Return (x, y) of the center of cell containing provided text 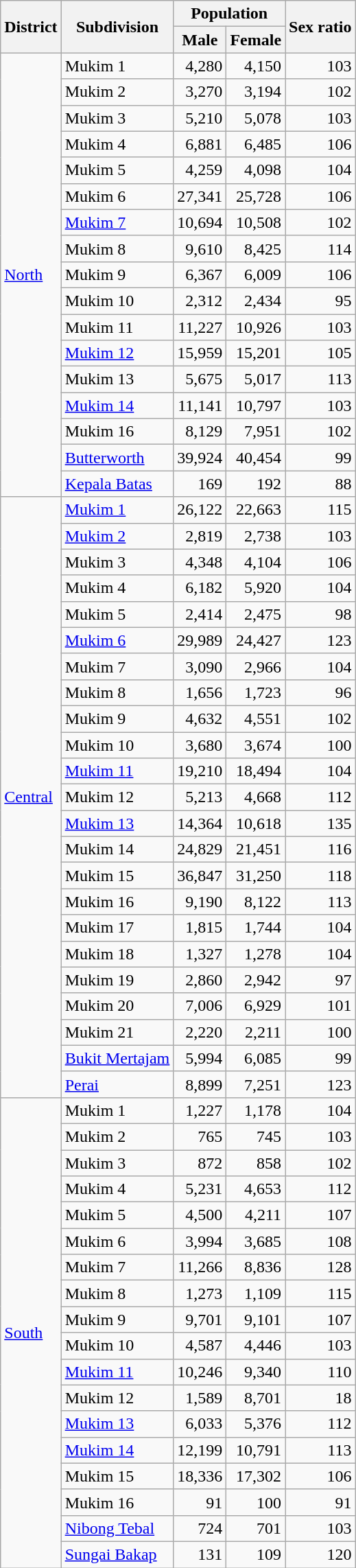
9,190 (200, 902)
Perai (117, 1084)
2,942 (256, 980)
19,210 (200, 771)
5,376 (256, 1424)
Bukit Mertajam (117, 1058)
21,451 (256, 850)
24,829 (200, 850)
12,199 (200, 1450)
5,920 (256, 588)
114 (320, 248)
Mukim 17 (117, 928)
105 (320, 353)
3,674 (256, 745)
2,414 (200, 614)
5,078 (256, 118)
131 (200, 1554)
39,924 (200, 458)
108 (320, 1241)
10,797 (256, 406)
9,101 (256, 1320)
9,701 (200, 1320)
40,454 (256, 458)
4,500 (200, 1215)
8,701 (256, 1398)
3,194 (256, 92)
135 (320, 823)
7,006 (200, 1006)
South (31, 1333)
1,278 (256, 954)
5,017 (256, 379)
6,182 (200, 588)
27,341 (200, 196)
1,744 (256, 928)
18,494 (256, 771)
1,273 (200, 1294)
2,211 (256, 1032)
101 (320, 1006)
169 (200, 484)
6,033 (200, 1424)
128 (320, 1267)
4,587 (200, 1346)
116 (320, 850)
10,694 (200, 222)
Population (229, 14)
4,551 (256, 718)
2,312 (200, 301)
5,210 (200, 118)
6,485 (256, 144)
109 (256, 1554)
Mukim 19 (117, 980)
96 (320, 692)
10,246 (200, 1372)
6,009 (256, 274)
3,994 (200, 1241)
1,109 (256, 1294)
4,280 (200, 66)
4,668 (256, 797)
1,227 (200, 1110)
36,847 (200, 876)
97 (320, 980)
2,966 (256, 666)
11,227 (200, 327)
15,959 (200, 353)
1,723 (256, 692)
5,213 (200, 797)
4,653 (256, 1189)
745 (256, 1136)
1,178 (256, 1110)
2,738 (256, 536)
1,815 (200, 928)
25,728 (256, 196)
Nibong Tebal (117, 1528)
Mukim 20 (117, 1006)
31,250 (256, 876)
6,929 (256, 1006)
26,122 (200, 510)
701 (256, 1528)
29,989 (200, 640)
6,367 (200, 274)
192 (256, 484)
6,881 (200, 144)
2,860 (200, 980)
98 (320, 614)
24,427 (256, 640)
Kepala Batas (117, 484)
8,425 (256, 248)
2,434 (256, 301)
110 (320, 1372)
Central (31, 797)
9,340 (256, 1372)
18 (320, 1398)
10,618 (256, 823)
18,336 (200, 1476)
9,610 (200, 248)
724 (200, 1528)
17,302 (256, 1476)
5,231 (200, 1189)
14,364 (200, 823)
10,508 (256, 222)
4,104 (256, 562)
8,899 (200, 1084)
4,259 (200, 170)
10,791 (256, 1450)
4,348 (200, 562)
2,475 (256, 614)
8,836 (256, 1267)
1,327 (200, 954)
120 (320, 1554)
Subdivision (117, 27)
8,122 (256, 902)
5,994 (200, 1058)
2,819 (200, 536)
3,680 (200, 745)
North (31, 274)
15,201 (256, 353)
Male (200, 40)
Mukim 18 (117, 954)
118 (320, 876)
1,589 (200, 1398)
3,090 (200, 666)
3,685 (256, 1241)
Sex ratio (320, 27)
Mukim 21 (117, 1032)
Butterworth (117, 458)
6,085 (256, 1058)
4,098 (256, 170)
Female (256, 40)
858 (256, 1163)
District (31, 27)
4,632 (200, 718)
7,251 (256, 1084)
8,129 (200, 432)
7,951 (256, 432)
10,926 (256, 327)
11,141 (200, 406)
2,220 (200, 1032)
4,150 (256, 66)
88 (320, 484)
3,270 (200, 92)
1,656 (200, 692)
22,663 (256, 510)
Sungai Bakap (117, 1554)
4,446 (256, 1346)
5,675 (200, 379)
4,211 (256, 1215)
765 (200, 1136)
11,266 (200, 1267)
95 (320, 301)
872 (200, 1163)
